Find where the given text appears and provide that cell's center as (X, Y) coordinate. 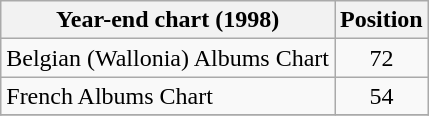
54 (381, 96)
Year-end chart (1998) (168, 20)
Belgian (Wallonia) Albums Chart (168, 58)
Position (381, 20)
72 (381, 58)
French Albums Chart (168, 96)
